From the cell containing the given text, extract its center point as (X, Y) coordinate. 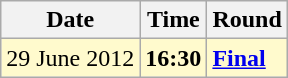
16:30 (174, 58)
Round (247, 20)
Date (70, 20)
Time (174, 20)
29 June 2012 (70, 58)
Final (247, 58)
